Scan for the cell matching the given text and deliver its (x, y) coordinate at center. 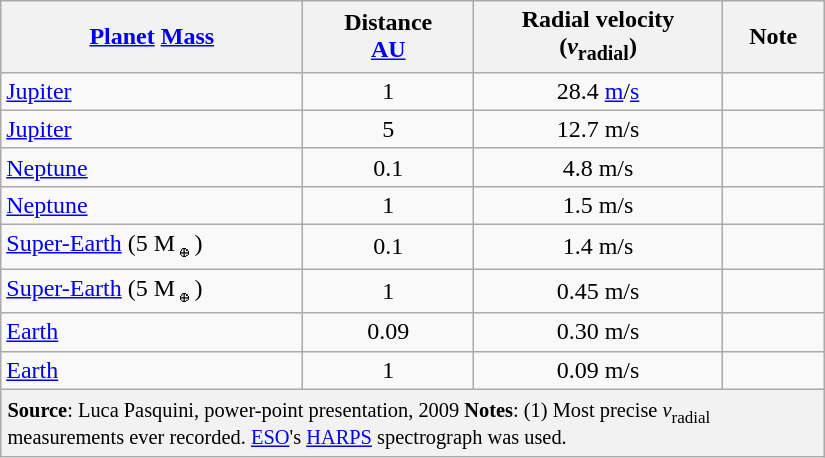
28.4 m/s (598, 91)
1.4 m/s (598, 246)
Source: Luca Pasquini, power-point presentation, 2009 Notes: (1) Most precise vradial measurements ever recorded. ESO's HARPS spectrograph was used. (413, 422)
Note (773, 36)
Distance AU (388, 36)
5 (388, 129)
1.5 m/s (598, 205)
Planet Mass (152, 36)
Radial velocity (vradial) (598, 36)
0.09 m/s (598, 370)
0.30 m/s (598, 332)
4.8 m/s (598, 167)
0.45 m/s (598, 291)
12.7 m/s (598, 129)
0.09 (388, 332)
